Return the (X, Y) coordinate for the center point of the cell that contains the specified text.  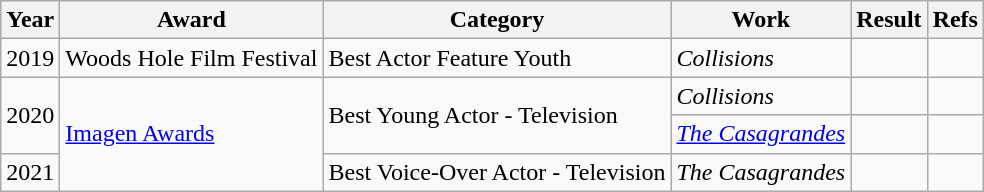
2019 (30, 58)
Award (192, 20)
Woods Hole Film Festival (192, 58)
Best Actor Feature Youth (497, 58)
Best Young Actor - Television (497, 115)
2020 (30, 115)
2021 (30, 172)
Result (889, 20)
Category (497, 20)
Imagen Awards (192, 134)
Year (30, 20)
Refs (955, 20)
Best Voice-Over Actor - Television (497, 172)
Work (761, 20)
